Pinpoint the cell where the given text exists, returning its [X, Y] midpoint coordinate. 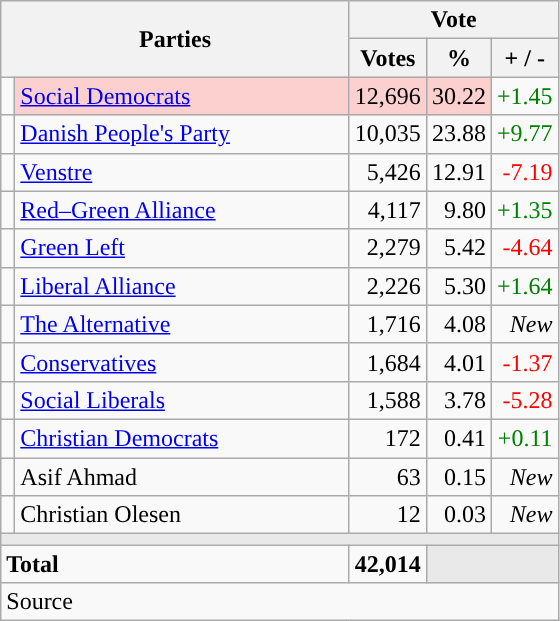
4.01 [458, 362]
0.03 [458, 515]
1,684 [388, 362]
0.15 [458, 477]
12,696 [388, 96]
Conservatives [182, 362]
-5.28 [524, 400]
5.42 [458, 248]
5.30 [458, 286]
+1.35 [524, 210]
3.78 [458, 400]
2,226 [388, 286]
-1.37 [524, 362]
5,426 [388, 172]
1,588 [388, 400]
Red–Green Alliance [182, 210]
+ / - [524, 58]
23.88 [458, 134]
Social Democrats [182, 96]
Green Left [182, 248]
-4.64 [524, 248]
2,279 [388, 248]
Christian Olesen [182, 515]
Venstre [182, 172]
Votes [388, 58]
9.80 [458, 210]
The Alternative [182, 324]
+1.64 [524, 286]
42,014 [388, 564]
Danish People's Party [182, 134]
+0.11 [524, 438]
Liberal Alliance [182, 286]
4,117 [388, 210]
+1.45 [524, 96]
63 [388, 477]
Asif Ahmad [182, 477]
30.22 [458, 96]
Social Liberals [182, 400]
+9.77 [524, 134]
172 [388, 438]
0.41 [458, 438]
10,035 [388, 134]
% [458, 58]
4.08 [458, 324]
Total [176, 564]
12 [388, 515]
12.91 [458, 172]
Vote [454, 20]
Source [280, 602]
Christian Democrats [182, 438]
1,716 [388, 324]
Parties [176, 39]
-7.19 [524, 172]
